From the cell containing the given text, extract its center point as [X, Y] coordinate. 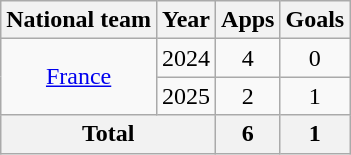
2025 [186, 96]
Total [108, 134]
2 [248, 96]
National team [79, 20]
France [79, 77]
Apps [248, 20]
Year [186, 20]
0 [315, 58]
Goals [315, 20]
6 [248, 134]
4 [248, 58]
2024 [186, 58]
